Search for the cell housing the specified text and yield its [X, Y] center coordinate. 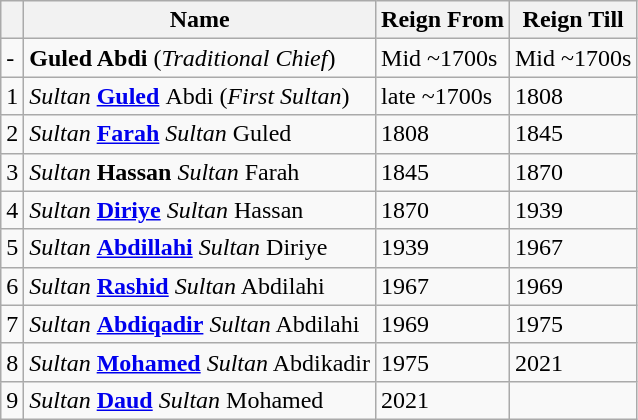
6 [12, 286]
Sultan Daud Sultan Mohamed [200, 400]
Sultan Abdiqadir Sultan Abdilahi [200, 324]
2 [12, 134]
Sultan Guled Abdi (First Sultan) [200, 96]
1 [12, 96]
4 [12, 210]
8 [12, 362]
9 [12, 400]
Sultan Hassan Sultan Farah [200, 172]
late ~1700s [443, 96]
Guled Abdi (Traditional Chief) [200, 58]
Sultan Abdillahi Sultan Diriye [200, 248]
Sultan Rashid Sultan Abdilahi [200, 286]
Sultan Mohamed Sultan Abdikadir [200, 362]
- [12, 58]
Name [200, 20]
Reign From [443, 20]
Reign Till [572, 20]
7 [12, 324]
3 [12, 172]
5 [12, 248]
Sultan Farah Sultan Guled [200, 134]
Sultan Diriye Sultan Hassan [200, 210]
